Capture the cell that displays the provided text and extract its (x, y) central coordinate. 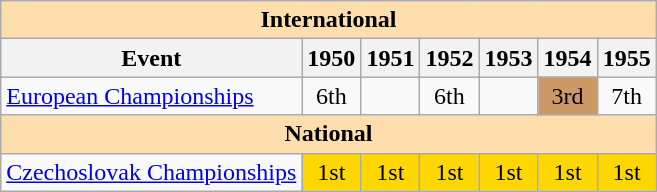
1952 (450, 58)
Event (152, 58)
1955 (626, 58)
7th (626, 96)
1951 (390, 58)
National (328, 134)
1954 (568, 58)
3rd (568, 96)
Czechoslovak Championships (152, 172)
1953 (508, 58)
1950 (332, 58)
International (328, 20)
European Championships (152, 96)
